Provide the [X, Y] coordinate of the cell's center where the given text is located.  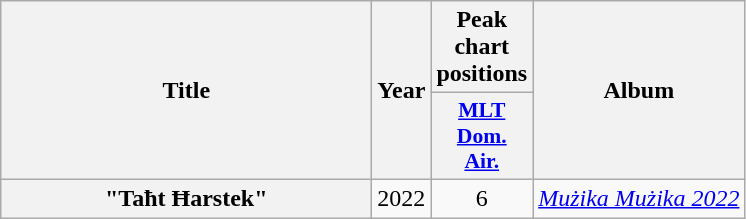
6 [482, 198]
Year [402, 90]
Mużika Mużika 2022 [639, 198]
2022 [402, 198]
Title [186, 90]
Album [639, 90]
MLTDom.Air. [482, 136]
Peak chart positions [482, 47]
"Taħt Ħarstek" [186, 198]
